Return the (x, y) coordinate for the center point of the cell that contains the specified text.  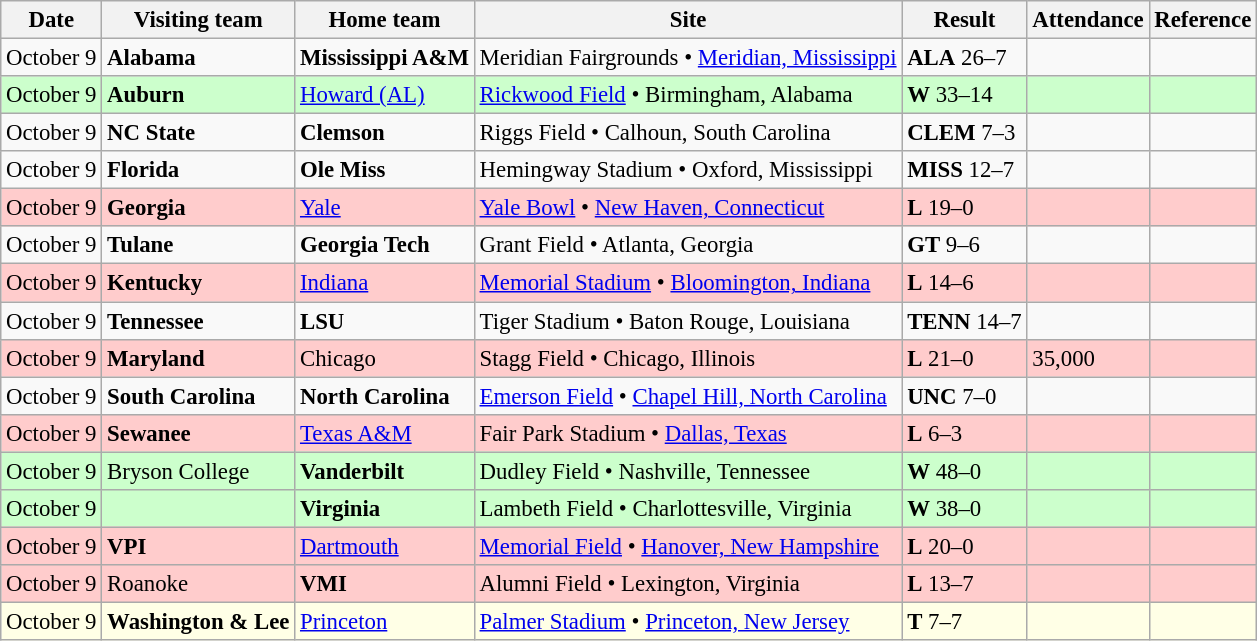
Ole Miss (385, 170)
Stagg Field • Chicago, Illinois (688, 358)
Date (52, 20)
Georgia Tech (385, 245)
VMI (385, 584)
Kentucky (198, 283)
Tiger Stadium • Baton Rouge, Louisiana (688, 321)
Princeton (385, 621)
Vanderbilt (385, 471)
L 6–3 (964, 433)
Clemson (385, 133)
Attendance (1088, 20)
MISS 12–7 (964, 170)
Maryland (198, 358)
W 48–0 (964, 471)
Yale (385, 208)
Roanoke (198, 584)
Hemingway Stadium • Oxford, Mississippi (688, 170)
Dartmouth (385, 546)
Memorial Stadium • Bloomington, Indiana (688, 283)
Tennessee (198, 321)
Mississippi A&M (385, 58)
Alumni Field • Lexington, Virginia (688, 584)
CLEM 7–3 (964, 133)
Chicago (385, 358)
Meridian Fairgrounds • Meridian, Mississippi (688, 58)
Result (964, 20)
Visiting team (198, 20)
Grant Field • Atlanta, Georgia (688, 245)
VPI (198, 546)
Bryson College (198, 471)
35,000 (1088, 358)
L 20–0 (964, 546)
Sewanee (198, 433)
Tulane (198, 245)
Washington & Lee (198, 621)
L 13–7 (964, 584)
Fair Park Stadium • Dallas, Texas (688, 433)
Emerson Field • Chapel Hill, North Carolina (688, 396)
Florida (198, 170)
South Carolina (198, 396)
Dudley Field • Nashville, Tennessee (688, 471)
Site (688, 20)
Lambeth Field • Charlottesville, Virginia (688, 509)
NC State (198, 133)
T 7–7 (964, 621)
TENN 14–7 (964, 321)
W 38–0 (964, 509)
LSU (385, 321)
North Carolina (385, 396)
ALA 26–7 (964, 58)
Home team (385, 20)
Virginia (385, 509)
Howard (AL) (385, 95)
UNC 7–0 (964, 396)
Indiana (385, 283)
Texas A&M (385, 433)
Rickwood Field • Birmingham, Alabama (688, 95)
Yale Bowl • New Haven, Connecticut (688, 208)
Palmer Stadium • Princeton, New Jersey (688, 621)
Alabama (198, 58)
L 21–0 (964, 358)
L 19–0 (964, 208)
W 33–14 (964, 95)
GT 9–6 (964, 245)
L 14–6 (964, 283)
Auburn (198, 95)
Reference (1203, 20)
Memorial Field • Hanover, New Hampshire (688, 546)
Georgia (198, 208)
Riggs Field • Calhoun, South Carolina (688, 133)
